Capture the cell that displays the provided text and extract its [x, y] central coordinate. 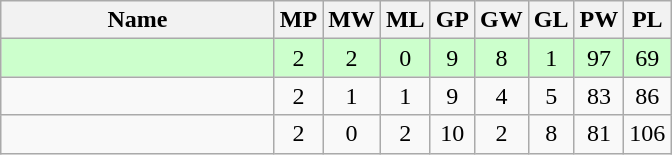
GW [502, 20]
MP [298, 20]
5 [551, 96]
69 [648, 58]
Name [138, 20]
MW [352, 20]
97 [599, 58]
81 [599, 134]
83 [599, 96]
106 [648, 134]
GL [551, 20]
86 [648, 96]
GP [452, 20]
PW [599, 20]
4 [502, 96]
ML [405, 20]
PL [648, 20]
10 [452, 134]
